Detect which cell encompasses the target text, then output its [x, y] center coordinate. 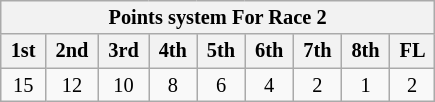
15 [24, 85]
4 [269, 85]
7th [317, 51]
1 [365, 85]
3rd [123, 51]
4th [173, 51]
2nd [72, 51]
6th [269, 51]
1st [24, 51]
Points system For Race 2 [218, 17]
6 [221, 85]
5th [221, 51]
FL [412, 51]
10 [123, 85]
8 [173, 85]
12 [72, 85]
8th [365, 51]
